Search for the cell housing the specified text and yield its (X, Y) center coordinate. 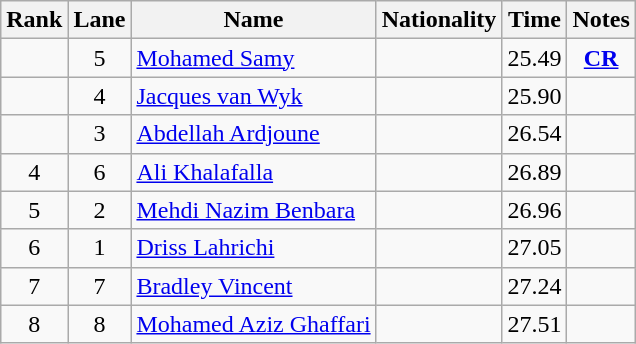
Notes (601, 20)
Driss Lahrichi (254, 248)
Bradley Vincent (254, 286)
CR (601, 58)
26.89 (534, 172)
Abdellah Ardjoune (254, 134)
Nationality (439, 20)
Mohamed Aziz Ghaffari (254, 324)
Mohamed Samy (254, 58)
Name (254, 20)
Rank (34, 20)
Time (534, 20)
Lane (100, 20)
2 (100, 210)
Mehdi Nazim Benbara (254, 210)
27.24 (534, 286)
Jacques van Wyk (254, 96)
25.49 (534, 58)
Ali Khalafalla (254, 172)
1 (100, 248)
26.54 (534, 134)
26.96 (534, 210)
3 (100, 134)
27.05 (534, 248)
25.90 (534, 96)
27.51 (534, 324)
